Determine the [x, y] coordinate at the center of the cell enclosing the given text.  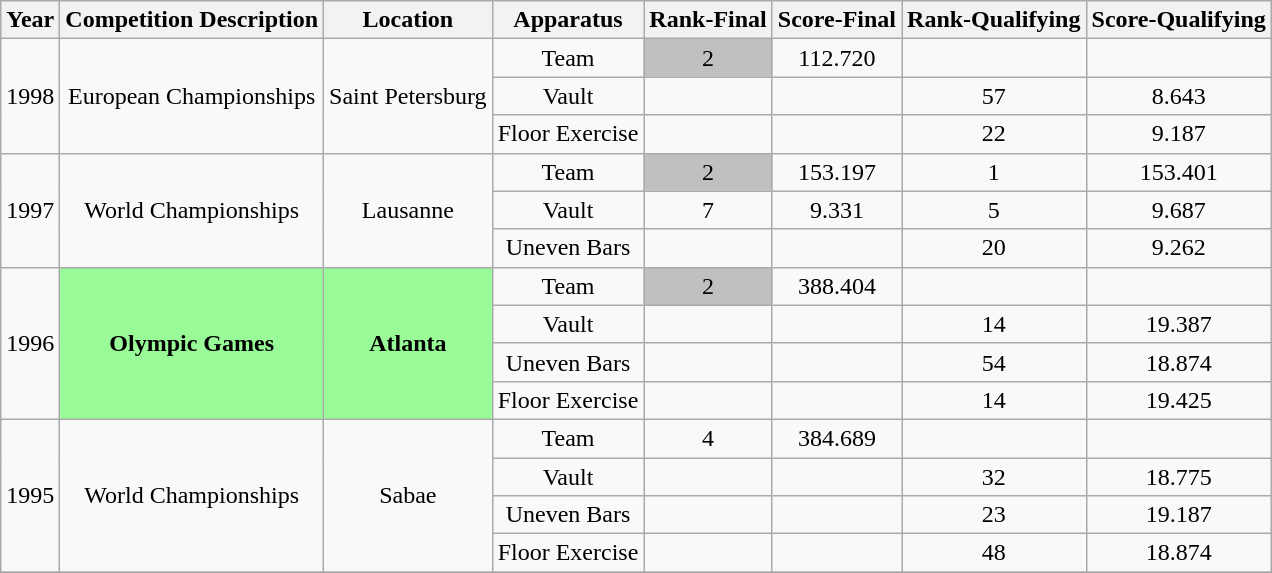
European Championships [192, 96]
153.197 [836, 172]
1996 [30, 343]
Rank-Qualifying [994, 20]
Apparatus [568, 20]
57 [994, 96]
1995 [30, 495]
388.404 [836, 286]
18.775 [1178, 477]
22 [994, 134]
Saint Petersburg [408, 96]
5 [994, 210]
8.643 [1178, 96]
20 [994, 248]
Olympic Games [192, 343]
54 [994, 362]
4 [708, 438]
23 [994, 515]
Atlanta [408, 343]
1 [994, 172]
Rank-Final [708, 20]
7 [708, 210]
384.689 [836, 438]
Lausanne [408, 210]
Competition Description [192, 20]
19.387 [1178, 324]
19.425 [1178, 400]
9.331 [836, 210]
Location [408, 20]
1998 [30, 96]
1997 [30, 210]
48 [994, 553]
9.262 [1178, 248]
Sabae [408, 495]
9.687 [1178, 210]
9.187 [1178, 134]
19.187 [1178, 515]
153.401 [1178, 172]
32 [994, 477]
112.720 [836, 58]
Score-Qualifying [1178, 20]
Score-Final [836, 20]
Year [30, 20]
